Output the (X, Y) coordinate of the center of the cell containing the given text.  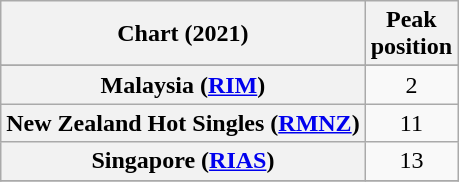
Chart (2021) (183, 34)
Singapore (RIAS) (183, 161)
2 (411, 85)
New Zealand Hot Singles (RMNZ) (183, 123)
13 (411, 161)
11 (411, 123)
Malaysia (RIM) (183, 85)
Peakposition (411, 34)
